Return the (x, y) coordinate for the center point of the cell that contains the specified text.  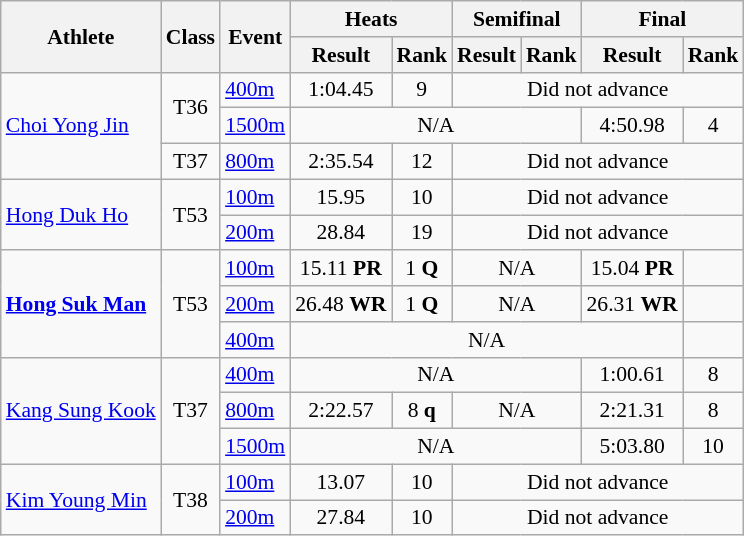
Kim Young Min (81, 500)
28.84 (340, 233)
26.48 WR (340, 304)
1:04.45 (340, 90)
13.07 (340, 482)
2:21.31 (632, 411)
15.04 PR (632, 269)
Choi Yong Jin (81, 126)
8 q (422, 411)
Hong Suk Man (81, 304)
15.11 PR (340, 269)
4:50.98 (632, 126)
12 (422, 162)
19 (422, 233)
Final (662, 19)
Semifinal (516, 19)
Hong Duk Ho (81, 214)
Athlete (81, 36)
Heats (371, 19)
T36 (190, 108)
T38 (190, 500)
Class (190, 36)
5:03.80 (632, 447)
26.31 WR (632, 304)
27.84 (340, 518)
Event (255, 36)
9 (422, 90)
15.95 (340, 197)
1:00.61 (632, 375)
Kang Sung Kook (81, 410)
4 (714, 126)
2:22.57 (340, 411)
2:35.54 (340, 162)
